Search for the cell housing the specified text and yield its (X, Y) center coordinate. 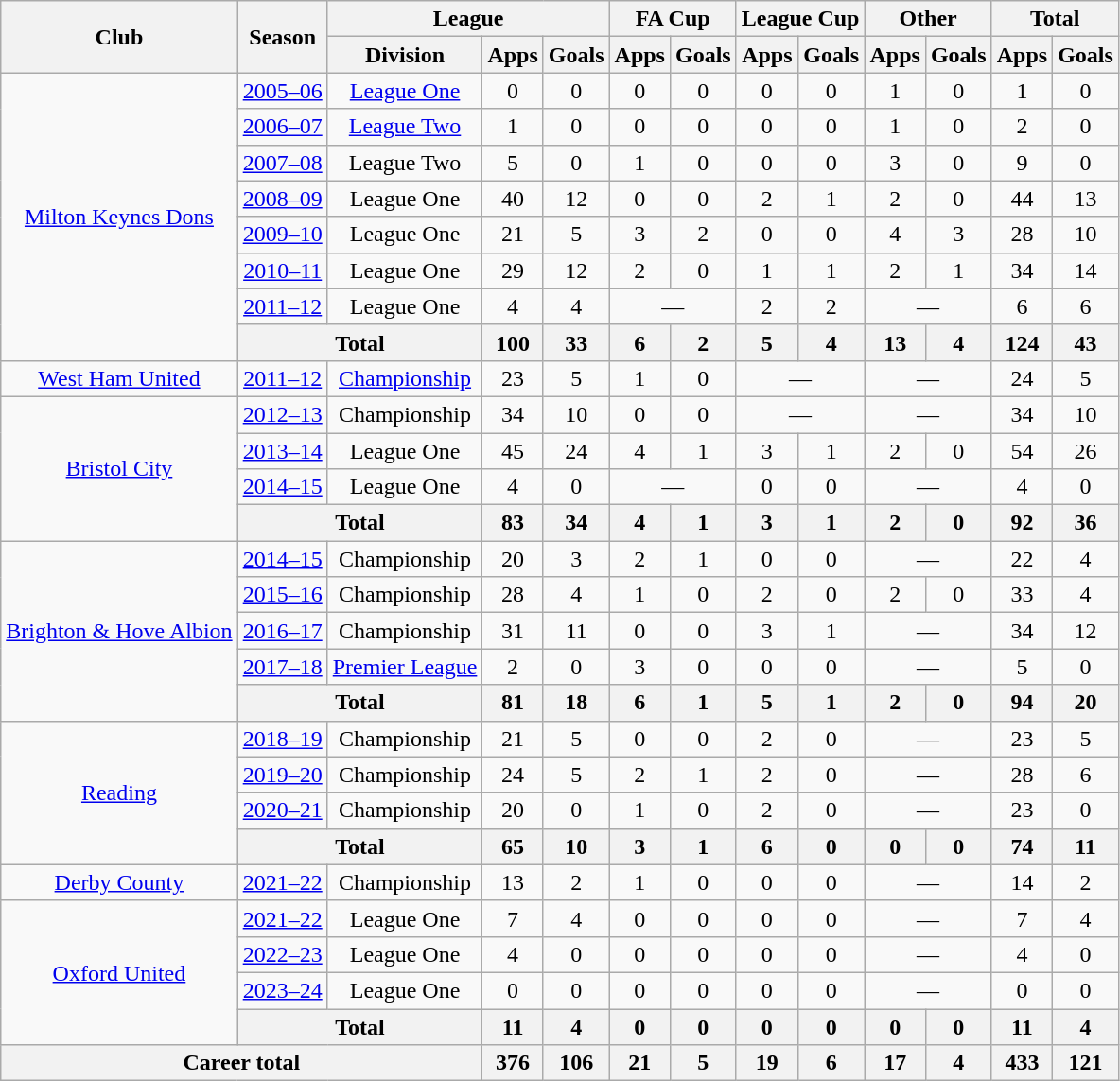
Reading (119, 793)
2018–19 (282, 739)
2012–13 (282, 414)
376 (513, 1063)
2017–18 (282, 667)
Oxford United (119, 972)
17 (895, 1063)
2009–10 (282, 235)
29 (513, 270)
22 (1022, 559)
2008–09 (282, 199)
124 (1022, 342)
Bristol City (119, 468)
43 (1086, 342)
Season (282, 37)
121 (1086, 1063)
100 (513, 342)
65 (513, 846)
45 (513, 451)
83 (513, 523)
2020–21 (282, 811)
Other (928, 19)
74 (1022, 846)
Division (405, 55)
Brighton & Hove Albion (119, 631)
2015–16 (282, 595)
19 (766, 1063)
West Ham United (119, 378)
2016–17 (282, 631)
36 (1086, 523)
40 (513, 199)
2010–11 (282, 270)
Derby County (119, 882)
League (468, 19)
2005–06 (282, 91)
2013–14 (282, 451)
26 (1086, 451)
9 (1022, 163)
106 (576, 1063)
18 (576, 703)
54 (1022, 451)
81 (513, 703)
44 (1022, 199)
League Cup (800, 19)
2007–08 (282, 163)
92 (1022, 523)
2019–20 (282, 775)
2023–24 (282, 990)
Premier League (405, 667)
433 (1022, 1063)
Milton Keynes Dons (119, 217)
Career total (242, 1063)
FA Cup (673, 19)
2022–23 (282, 954)
31 (513, 631)
Club (119, 37)
2006–07 (282, 127)
94 (1022, 703)
